Scan for the cell matching the given text and deliver its (x, y) coordinate at center. 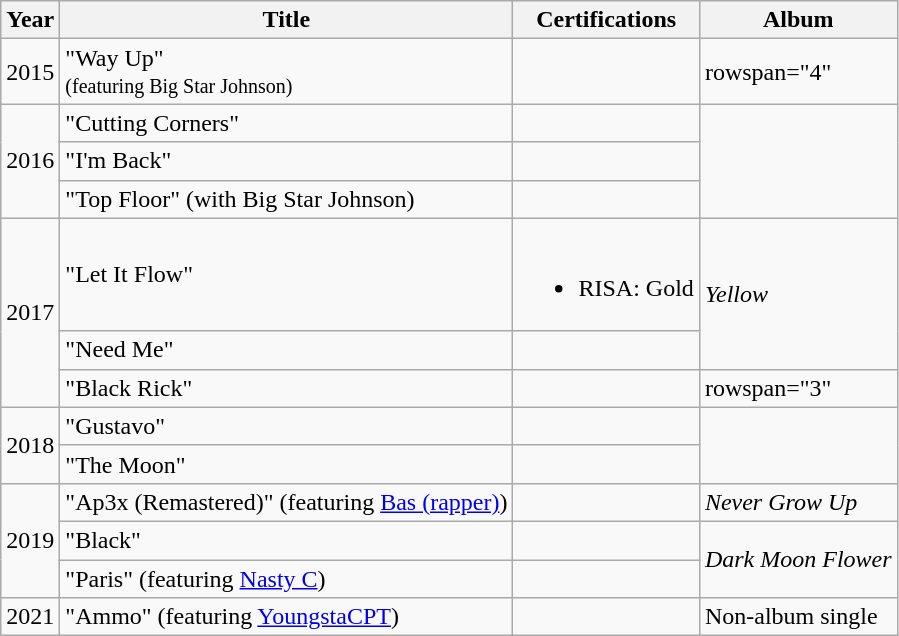
RISA: Gold (606, 274)
2016 (30, 161)
rowspan="3" (798, 388)
2015 (30, 72)
"Paris" (featuring Nasty C) (286, 579)
"Need Me" (286, 350)
2018 (30, 445)
Title (286, 20)
"Black Rick" (286, 388)
2017 (30, 312)
rowspan="4" (798, 72)
Non-album single (798, 617)
"I'm Back" (286, 161)
"Top Floor" (with Big Star Johnson) (286, 199)
"Ap3x (Remastered)" (featuring Bas (rapper)) (286, 502)
"Way Up"(featuring Big Star Johnson) (286, 72)
"Ammo" (featuring YoungstaCPT) (286, 617)
"Gustavo" (286, 426)
2021 (30, 617)
"Black" (286, 540)
"Cutting Corners" (286, 123)
"Let It Flow" (286, 274)
Year (30, 20)
Yellow (798, 294)
Certifications (606, 20)
Album (798, 20)
Dark Moon Flower (798, 559)
"The Moon" (286, 464)
2019 (30, 540)
Never Grow Up (798, 502)
